Search for the cell housing the specified text and yield its (x, y) center coordinate. 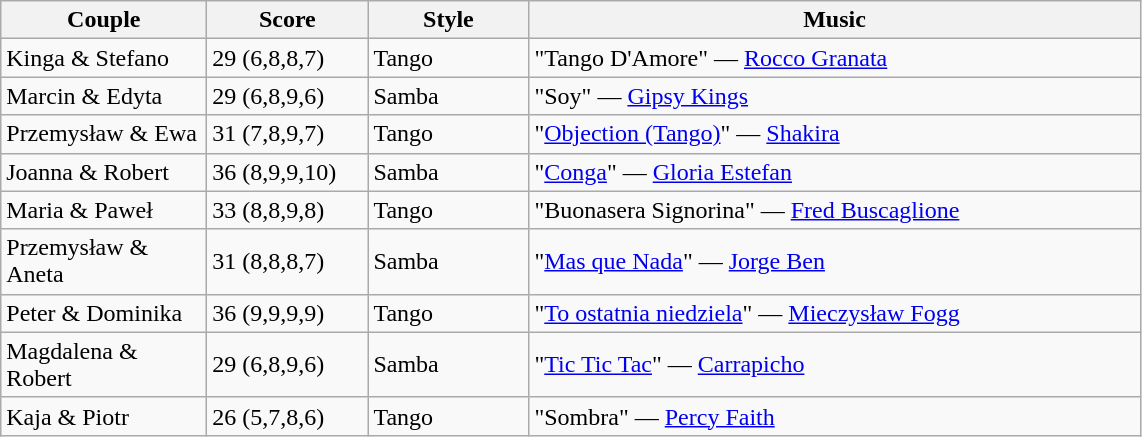
Kinga & Stefano (104, 58)
26 (5,7,8,6) (288, 416)
Przemysław & Ewa (104, 134)
Magdalena & Robert (104, 364)
Przemysław & Aneta (104, 262)
36 (8,9,9,10) (288, 172)
Marcin & Edyta (104, 96)
"Tic Tic Tac" — Carrapicho (834, 364)
"Mas que Nada" — Jorge Ben (834, 262)
"Sombra" — Percy Faith (834, 416)
Maria & Paweł (104, 210)
"Tango D'Amore" — Rocco Granata (834, 58)
29 (6,8,8,7) (288, 58)
Music (834, 20)
33 (8,8,9,8) (288, 210)
31 (8,8,8,7) (288, 262)
Joanna & Robert (104, 172)
"Buonasera Signorina" — Fred Buscaglione (834, 210)
Kaja & Piotr (104, 416)
36 (9,9,9,9) (288, 313)
31 (7,8,9,7) (288, 134)
"Conga" — Gloria Estefan (834, 172)
"Soy" — Gipsy Kings (834, 96)
"To ostatnia niedziela" — Mieczysław Fogg (834, 313)
Score (288, 20)
Style (448, 20)
"Objection (Tango)" — Shakira (834, 134)
Peter & Dominika (104, 313)
Couple (104, 20)
